Determine the [x, y] coordinate at the center of the cell enclosing the given text.  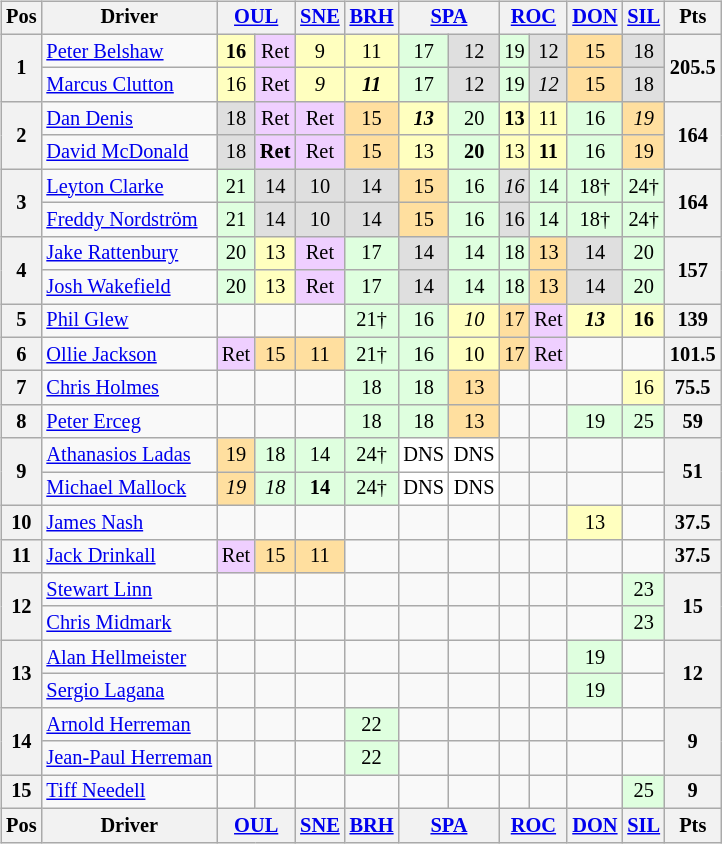
51 [693, 472]
2 [21, 136]
Jack Drinkall [129, 556]
157 [693, 270]
Alan Hellmeister [129, 657]
Michael Mallock [129, 489]
Marcus Clutton [129, 85]
101.5 [693, 354]
Sergio Lagana [129, 691]
Chris Holmes [129, 388]
139 [693, 321]
8 [21, 422]
1 [21, 68]
205.5 [693, 68]
3 [21, 202]
4 [21, 270]
Ollie Jackson [129, 354]
Athanasios Ladas [129, 455]
Leyton Clarke [129, 186]
Peter Erceg [129, 422]
Stewart Linn [129, 590]
Arnold Herreman [129, 724]
David McDonald [129, 152]
Chris Midmark [129, 623]
Jean-Paul Herreman [129, 758]
Freddy Nordström [129, 220]
7 [21, 388]
Dan Denis [129, 119]
Josh Wakefield [129, 287]
Jake Rattenbury [129, 253]
6 [21, 354]
Tiff Needell [129, 792]
Phil Glew [129, 321]
59 [693, 422]
5 [21, 321]
James Nash [129, 522]
75.5 [693, 388]
Peter Belshaw [129, 51]
